Extract the [X, Y] coordinate from the center of the cell holding the provided text.  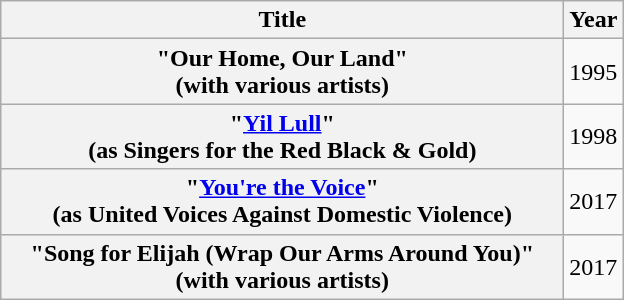
"Song for Elijah (Wrap Our Arms Around You)"(with various artists) [282, 266]
1998 [594, 136]
Year [594, 20]
"Yil Lull"(as Singers for the Red Black & Gold) [282, 136]
"Our Home, Our Land"(with various artists) [282, 72]
Title [282, 20]
"You're the Voice"(as United Voices Against Domestic Violence) [282, 202]
1995 [594, 72]
